Pinpoint the cell where the given text exists, returning its (x, y) midpoint coordinate. 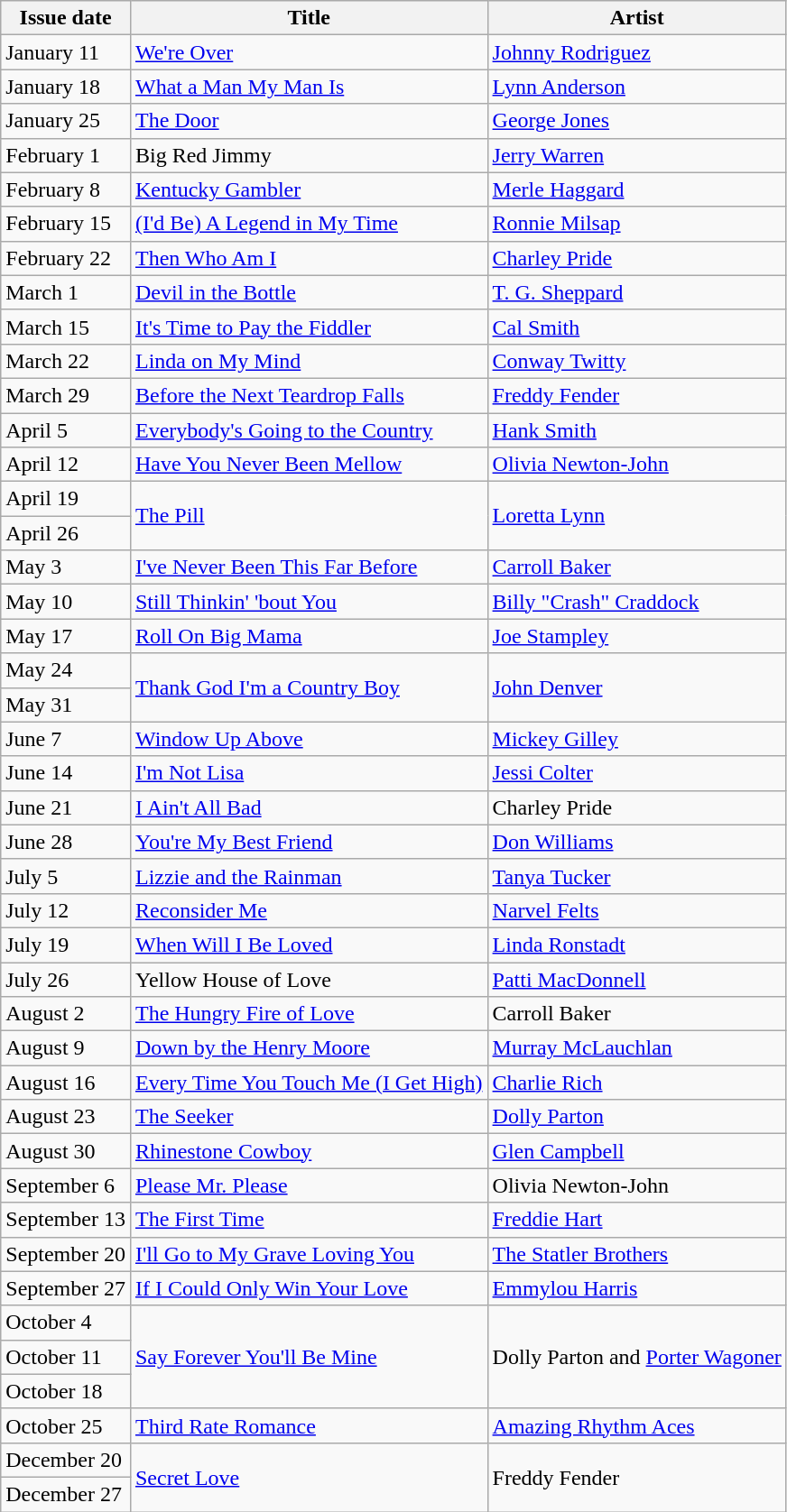
Secret Love (309, 1477)
I'll Go to My Grave Loving You (309, 1254)
February 15 (66, 224)
Glen Campbell (637, 1151)
We're Over (309, 52)
Charlie Rich (637, 1083)
I Ain't All Bad (309, 807)
Linda on My Mind (309, 361)
The First Time (309, 1220)
Amazing Rhythm Aces (637, 1425)
I've Never Been This Far Before (309, 567)
Big Red Jimmy (309, 155)
Say Forever You'll Be Mine (309, 1357)
If I Could Only Win Your Love (309, 1288)
August 16 (66, 1083)
Ronnie Milsap (637, 224)
Merle Haggard (637, 189)
Third Rate Romance (309, 1425)
February 8 (66, 189)
Lynn Anderson (637, 87)
September 6 (66, 1185)
Jerry Warren (637, 155)
August 9 (66, 1048)
When Will I Be Loved (309, 945)
Every Time You Touch Me (I Get High) (309, 1083)
July 5 (66, 876)
Jessi Colter (637, 773)
May 17 (66, 636)
Cal Smith (637, 327)
Patti MacDonnell (637, 979)
You're My Best Friend (309, 842)
July 19 (66, 945)
May 24 (66, 670)
It's Time to Pay the Fiddler (309, 327)
Mickey Gilley (637, 739)
John Denver (637, 687)
December 27 (66, 1494)
T. G. Sheppard (637, 292)
What a Man My Man Is (309, 87)
September 20 (66, 1254)
Before the Next Teardrop Falls (309, 395)
(I'd Be) A Legend in My Time (309, 224)
September 27 (66, 1288)
August 23 (66, 1117)
March 29 (66, 395)
February 22 (66, 258)
Billy "Crash" Craddock (637, 602)
Murray McLauchlan (637, 1048)
May 3 (66, 567)
Yellow House of Love (309, 979)
October 11 (66, 1357)
Rhinestone Cowboy (309, 1151)
I'm Not Lisa (309, 773)
April 26 (66, 533)
June 28 (66, 842)
April 12 (66, 465)
The Hungry Fire of Love (309, 1014)
Still Thinkin' 'bout You (309, 602)
August 2 (66, 1014)
Linda Ronstadt (637, 945)
Hank Smith (637, 430)
Emmylou Harris (637, 1288)
Freddie Hart (637, 1220)
January 18 (66, 87)
October 18 (66, 1391)
Window Up Above (309, 739)
Joe Stampley (637, 636)
October 4 (66, 1323)
Reconsider Me (309, 910)
Narvel Felts (637, 910)
Title (309, 18)
January 11 (66, 52)
Down by the Henry Moore (309, 1048)
July 12 (66, 910)
Don Williams (637, 842)
Please Mr. Please (309, 1185)
The Statler Brothers (637, 1254)
March 15 (66, 327)
The Door (309, 121)
May 10 (66, 602)
October 25 (66, 1425)
Then Who Am I (309, 258)
The Pill (309, 516)
Issue date (66, 18)
Artist (637, 18)
Roll On Big Mama (309, 636)
May 31 (66, 705)
Lizzie and the Rainman (309, 876)
March 22 (66, 361)
April 19 (66, 499)
February 1 (66, 155)
Conway Twitty (637, 361)
Kentucky Gambler (309, 189)
December 20 (66, 1460)
Tanya Tucker (637, 876)
Thank God I'm a Country Boy (309, 687)
George Jones (637, 121)
Dolly Parton (637, 1117)
March 1 (66, 292)
June 21 (66, 807)
April 5 (66, 430)
August 30 (66, 1151)
Loretta Lynn (637, 516)
The Seeker (309, 1117)
January 25 (66, 121)
June 7 (66, 739)
Everybody's Going to the Country (309, 430)
July 26 (66, 979)
Johnny Rodriguez (637, 52)
Devil in the Bottle (309, 292)
Dolly Parton and Porter Wagoner (637, 1357)
September 13 (66, 1220)
Have You Never Been Mellow (309, 465)
June 14 (66, 773)
